Return the [x, y] coordinate for the center point of the cell that contains the specified text.  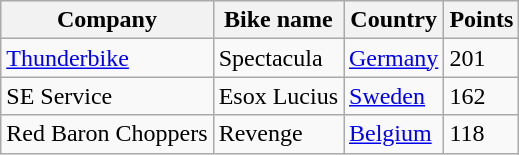
Germany [394, 58]
Country [394, 20]
Revenge [278, 134]
Esox Lucius [278, 96]
Red Baron Choppers [107, 134]
Belgium [394, 134]
118 [482, 134]
162 [482, 96]
201 [482, 58]
SE Service [107, 96]
Bike name [278, 20]
Sweden [394, 96]
Points [482, 20]
Thunderbike [107, 58]
Spectacula [278, 58]
Company [107, 20]
